For the text-containing cell, return its midpoint in [X, Y] coordinate format. 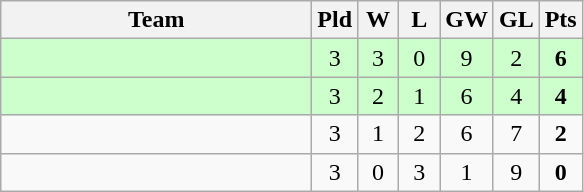
L [420, 20]
Pts [560, 20]
Pld [335, 20]
GW [467, 20]
GL [516, 20]
Team [156, 20]
W [378, 20]
7 [516, 134]
